Return (X, Y) of the center of cell containing provided text 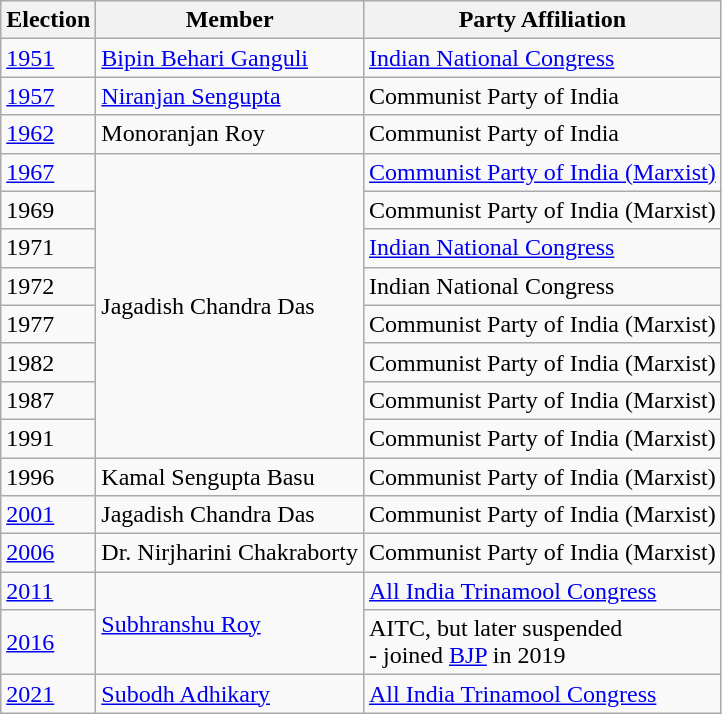
1969 (48, 210)
2011 (48, 591)
Kamal Sengupta Basu (230, 477)
1962 (48, 134)
1982 (48, 362)
1977 (48, 324)
Subhranshu Roy (230, 624)
1991 (48, 438)
Member (230, 20)
Bipin Behari Ganguli (230, 58)
1951 (48, 58)
Party Affiliation (542, 20)
2016 (48, 642)
1971 (48, 248)
2021 (48, 694)
1972 (48, 286)
Monoranjan Roy (230, 134)
1967 (48, 172)
Dr. Nirjharini Chakraborty (230, 553)
Niranjan Sengupta (230, 96)
1996 (48, 477)
Subodh Adhikary (230, 694)
AITC, but later suspended- joined BJP in 2019 (542, 642)
Election (48, 20)
1957 (48, 96)
2006 (48, 553)
2001 (48, 515)
1987 (48, 400)
